Output the [X, Y] coordinate of the center of the cell containing the given text.  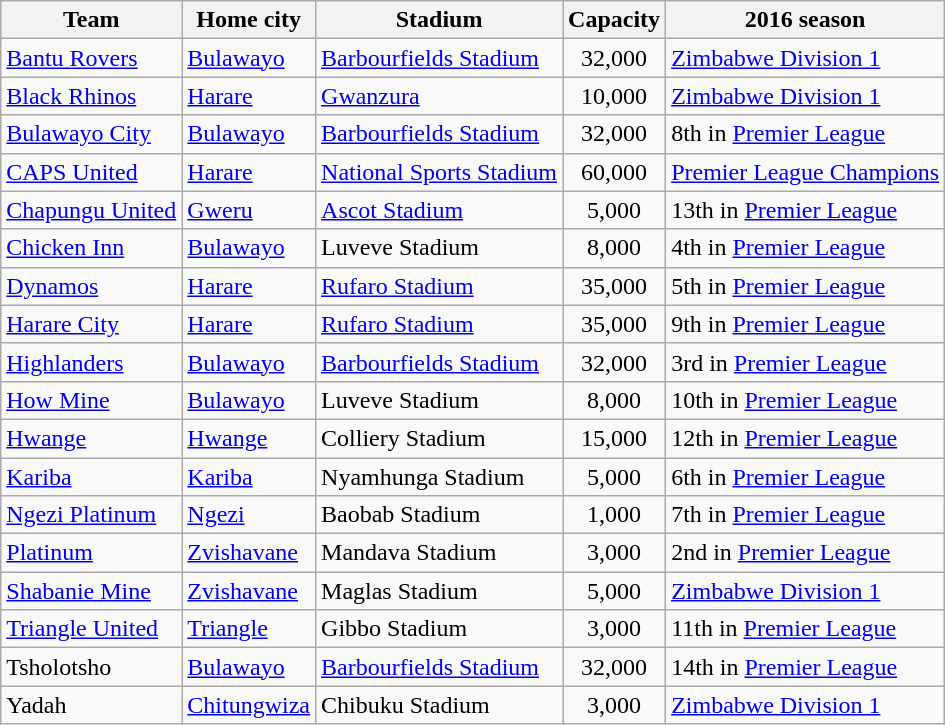
Bantu Rovers [92, 58]
8th in Premier League [806, 134]
Gweru [249, 210]
Capacity [614, 20]
Yadah [92, 705]
4th in Premier League [806, 248]
7th in Premier League [806, 515]
Triangle United [92, 629]
60,000 [614, 172]
CAPS United [92, 172]
Premier League Champions [806, 172]
Colliery Stadium [440, 438]
5th in Premier League [806, 286]
Team [92, 20]
Triangle [249, 629]
Black Rhinos [92, 96]
2016 season [806, 20]
Gwanzura [440, 96]
13th in Premier League [806, 210]
Tsholotsho [92, 667]
Ngezi [249, 515]
Stadium [440, 20]
Baobab Stadium [440, 515]
Chitungwiza [249, 705]
1,000 [614, 515]
Highlanders [92, 362]
14th in Premier League [806, 667]
Chapungu United [92, 210]
Chicken Inn [92, 248]
Platinum [92, 553]
9th in Premier League [806, 324]
Ascot Stadium [440, 210]
Shabanie Mine [92, 591]
Maglas Stadium [440, 591]
Dynamos [92, 286]
6th in Premier League [806, 477]
11th in Premier League [806, 629]
10th in Premier League [806, 400]
15,000 [614, 438]
How Mine [92, 400]
3rd in Premier League [806, 362]
Home city [249, 20]
Bulawayo City [92, 134]
Harare City [92, 324]
Gibbo Stadium [440, 629]
Chibuku Stadium [440, 705]
2nd in Premier League [806, 553]
National Sports Stadium [440, 172]
10,000 [614, 96]
Ngezi Platinum [92, 515]
Nyamhunga Stadium [440, 477]
Mandava Stadium [440, 553]
12th in Premier League [806, 438]
